Search for the cell housing the specified text and yield its [X, Y] center coordinate. 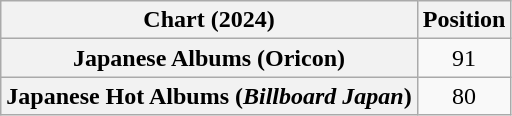
Japanese Hot Albums (Billboard Japan) [209, 96]
Position [464, 20]
Chart (2024) [209, 20]
80 [464, 96]
Japanese Albums (Oricon) [209, 58]
91 [464, 58]
